Extract the (X, Y) coordinate from the center of the cell holding the provided text.  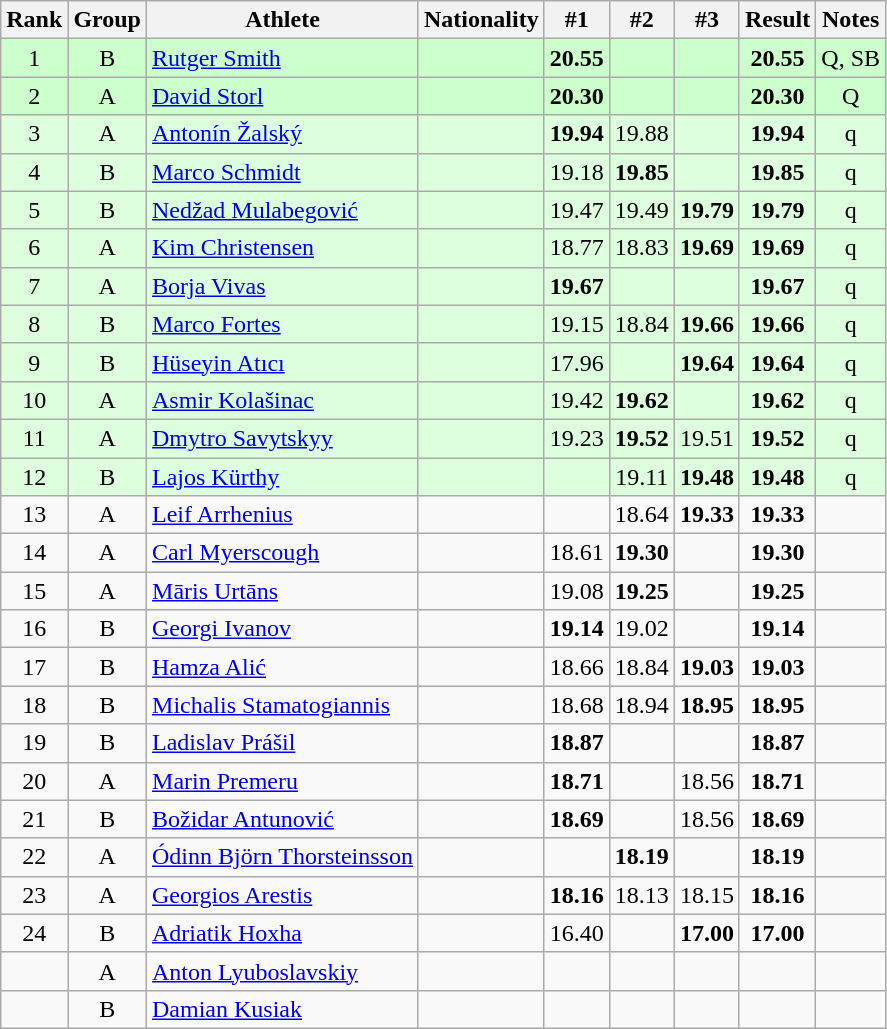
18.94 (642, 705)
Borja Vivas (283, 286)
2 (34, 96)
19.18 (576, 172)
1 (34, 58)
Notes (851, 20)
18.68 (576, 705)
15 (34, 591)
Athlete (283, 20)
18.66 (576, 667)
#2 (642, 20)
Georgios Arestis (283, 895)
8 (34, 324)
17 (34, 667)
4 (34, 172)
9 (34, 362)
Asmir Kolašinac (283, 400)
Lajos Kürthy (283, 477)
18.77 (576, 248)
Rutger Smith (283, 58)
22 (34, 857)
Anton Lyuboslavskiy (283, 971)
14 (34, 553)
12 (34, 477)
18.64 (642, 515)
Hüseyin Atıcı (283, 362)
Q (851, 96)
24 (34, 933)
Ódinn Björn Thorsteinsson (283, 857)
Antonín Žalský (283, 134)
19.49 (642, 210)
13 (34, 515)
10 (34, 400)
18.61 (576, 553)
19.23 (576, 438)
19.88 (642, 134)
5 (34, 210)
18.13 (642, 895)
Damian Kusiak (283, 1009)
19.51 (706, 438)
Georgi Ivanov (283, 629)
Ladislav Prášil (283, 743)
Leif Arrhenius (283, 515)
Marin Premeru (283, 781)
19.42 (576, 400)
21 (34, 819)
Nationality (481, 20)
Michalis Stamatogiannis (283, 705)
19 (34, 743)
18.15 (706, 895)
David Storl (283, 96)
3 (34, 134)
Result (777, 20)
Božidar Antunović (283, 819)
19.15 (576, 324)
Carl Myerscough (283, 553)
Kim Christensen (283, 248)
Hamza Alić (283, 667)
17.96 (576, 362)
19.08 (576, 591)
#1 (576, 20)
19.02 (642, 629)
18.83 (642, 248)
11 (34, 438)
20 (34, 781)
Rank (34, 20)
Nedžad Mulabegović (283, 210)
#3 (706, 20)
Q, SB (851, 58)
Marco Fortes (283, 324)
6 (34, 248)
Māris Urtāns (283, 591)
Marco Schmidt (283, 172)
Dmytro Savytskyy (283, 438)
7 (34, 286)
Group (108, 20)
16.40 (576, 933)
19.11 (642, 477)
Adriatik Hoxha (283, 933)
18 (34, 705)
23 (34, 895)
19.47 (576, 210)
16 (34, 629)
